Extract the [X, Y] coordinate from the center of the cell holding the provided text.  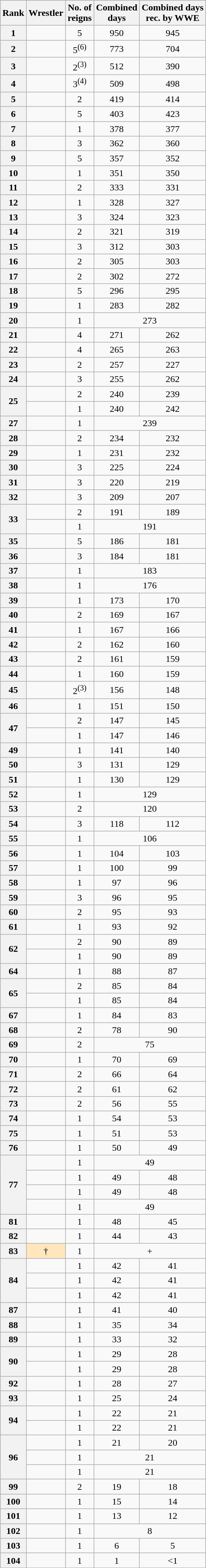
94 [13, 1421]
151 [117, 706]
498 [173, 84]
Wrestler [46, 13]
58 [13, 883]
207 [173, 497]
362 [117, 144]
257 [117, 365]
184 [117, 556]
Combined daysrec. by WWE [173, 13]
3(4) [80, 84]
73 [13, 1104]
17 [13, 276]
263 [173, 350]
234 [117, 438]
Rank [13, 13]
161 [117, 659]
162 [117, 644]
76 [13, 1148]
350 [173, 173]
773 [117, 49]
59 [13, 897]
209 [117, 497]
377 [173, 129]
60 [13, 912]
Combineddays [117, 13]
30 [13, 468]
242 [173, 409]
186 [117, 541]
112 [173, 824]
272 [173, 276]
414 [173, 99]
23 [13, 365]
224 [173, 468]
378 [117, 129]
118 [117, 824]
7 [13, 129]
351 [117, 173]
950 [117, 33]
331 [173, 188]
176 [150, 586]
106 [150, 838]
273 [150, 320]
9 [13, 158]
146 [173, 735]
189 [173, 512]
512 [117, 66]
390 [173, 66]
66 [117, 1074]
101 [13, 1516]
31 [13, 482]
57 [13, 868]
47 [13, 728]
169 [117, 615]
39 [13, 600]
509 [117, 84]
130 [117, 780]
5(6) [80, 49]
283 [117, 305]
145 [173, 721]
166 [173, 630]
403 [117, 114]
16 [13, 261]
72 [13, 1089]
170 [173, 600]
77 [13, 1185]
68 [13, 1030]
302 [117, 276]
+ [150, 1251]
150 [173, 706]
295 [173, 291]
296 [117, 291]
945 [173, 33]
282 [173, 305]
97 [117, 883]
220 [117, 482]
271 [117, 335]
140 [173, 750]
52 [13, 794]
<1 [173, 1560]
423 [173, 114]
131 [117, 765]
102 [13, 1531]
265 [117, 350]
324 [117, 217]
81 [13, 1222]
78 [117, 1030]
219 [173, 482]
46 [13, 706]
38 [13, 586]
74 [13, 1118]
71 [13, 1074]
255 [117, 379]
183 [150, 571]
357 [117, 158]
141 [117, 750]
333 [117, 188]
704 [173, 49]
148 [173, 690]
225 [117, 468]
65 [13, 993]
36 [13, 556]
328 [117, 202]
305 [117, 261]
360 [173, 144]
321 [117, 232]
231 [117, 453]
37 [13, 571]
319 [173, 232]
227 [173, 365]
82 [13, 1236]
156 [117, 690]
† [46, 1251]
323 [173, 217]
34 [173, 1325]
11 [13, 188]
10 [13, 173]
120 [150, 809]
352 [173, 158]
312 [117, 247]
173 [117, 600]
327 [173, 202]
67 [13, 1015]
419 [117, 99]
No. ofreigns [80, 13]
